Output the [X, Y] coordinate of the center of the cell containing the given text.  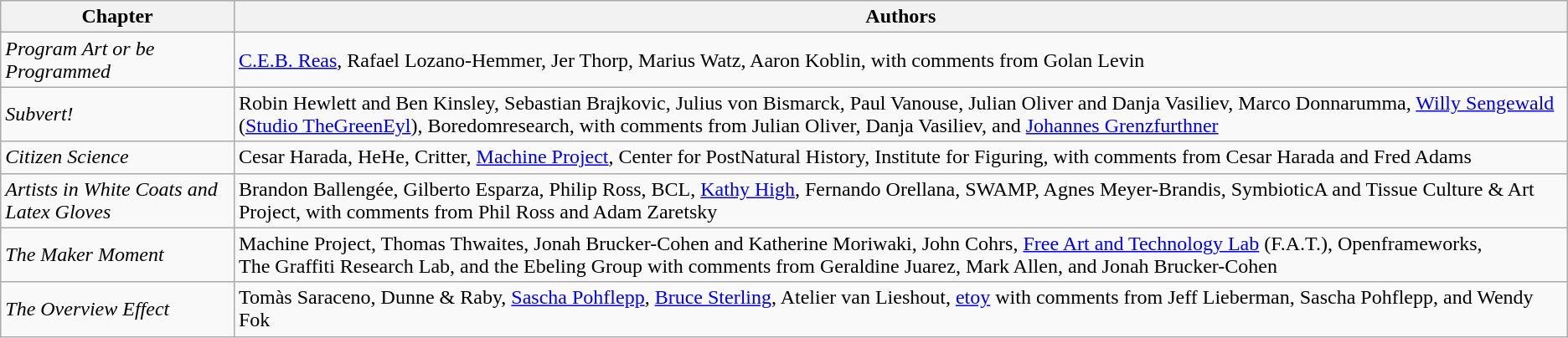
Chapter [117, 17]
The Maker Moment [117, 254]
The Overview Effect [117, 310]
Cesar Harada, HeHe, Critter, Machine Project, Center for PostNatural History, Institute for Figuring, with comments from Cesar Harada and Fred Adams [900, 157]
C.E.B. Reas, Rafael Lozano-Hemmer, Jer Thorp, Marius Watz, Aaron Koblin, with comments from Golan Levin [900, 60]
Citizen Science [117, 157]
Subvert! [117, 114]
Authors [900, 17]
Artists in White Coats and Latex Gloves [117, 201]
Program Art or be Programmed [117, 60]
